Determine the (X, Y) coordinate at the center of the cell enclosing the given text.  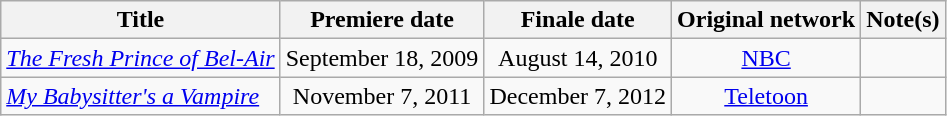
Note(s) (903, 20)
My Babysitter's a Vampire (140, 96)
December 7, 2012 (578, 96)
Title (140, 20)
Original network (766, 20)
Premiere date (382, 20)
August 14, 2010 (578, 58)
September 18, 2009 (382, 58)
The Fresh Prince of Bel-Air (140, 58)
November 7, 2011 (382, 96)
Teletoon (766, 96)
Finale date (578, 20)
NBC (766, 58)
